Provide the (X, Y) coordinate of the cell's center where the given text is located.  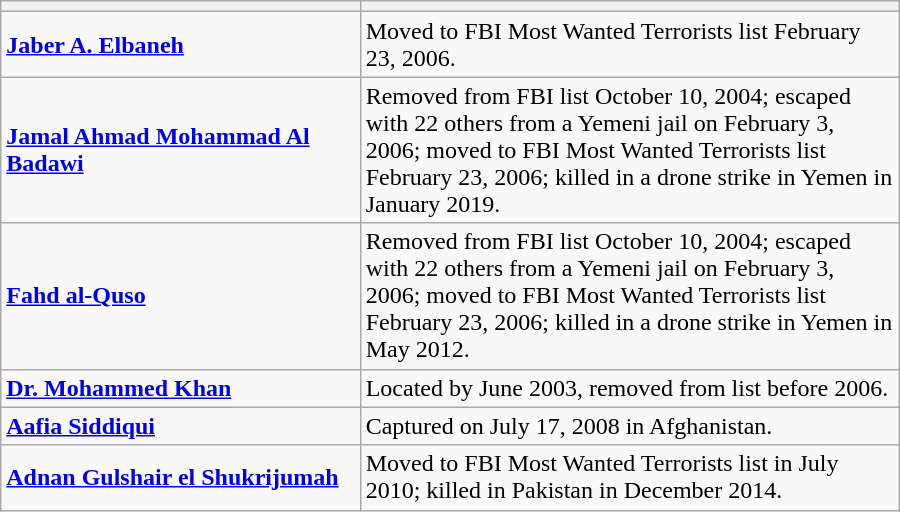
Jamal Ahmad Mohammad Al Badawi (180, 150)
Captured on July 17, 2008 in Afghanistan. (630, 426)
Located by June 2003, removed from list before 2006. (630, 388)
Dr. Mohammed Khan (180, 388)
Aafia Siddiqui (180, 426)
Fahd al-Quso (180, 296)
Moved to FBI Most Wanted Terrorists list February 23, 2006. (630, 44)
Moved to FBI Most Wanted Terrorists list in July 2010; killed in Pakistan in December 2014. (630, 478)
Jaber A. Elbaneh (180, 44)
Adnan Gulshair el Shukrijumah (180, 478)
